Identify which cell holds the provided text, then report its [X, Y] central coordinate. 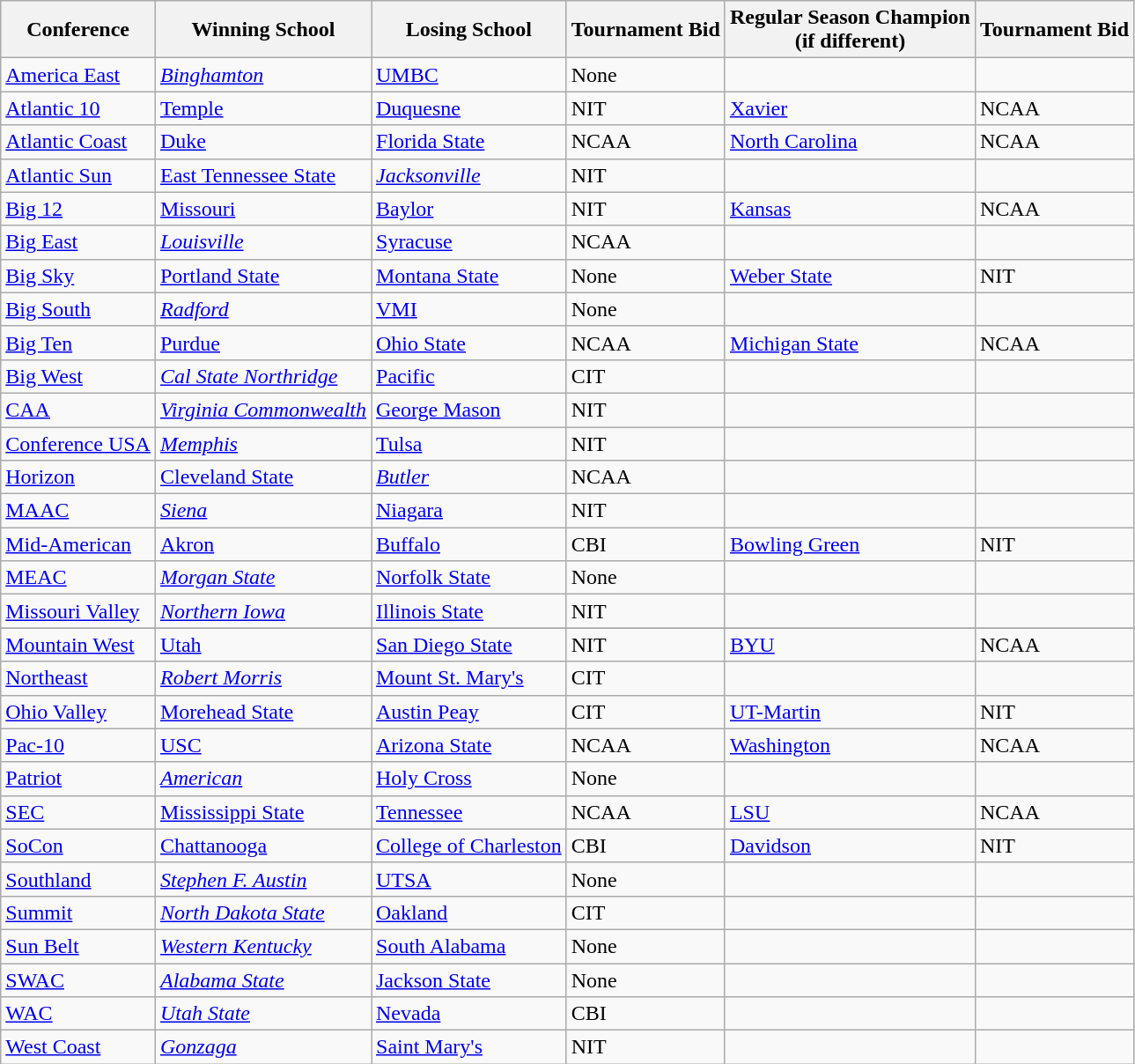
Temple [262, 108]
Saint Mary's [469, 1047]
SWAC [78, 980]
Robert Morris [262, 678]
Western Kentucky [262, 946]
MAAC [78, 511]
UT-Martin [850, 712]
Cleveland State [262, 477]
Bowling Green [850, 544]
Northern Iowa [262, 611]
Louisville [262, 242]
North Dakota State [262, 913]
Jacksonville [469, 175]
Horizon [78, 477]
Tulsa [469, 443]
Michigan State [850, 343]
Akron [262, 544]
Southland [78, 879]
UMBC [469, 75]
Atlantic Sun [78, 175]
Atlantic Coast [78, 142]
Mid-American [78, 544]
Butler [469, 477]
Patriot [78, 779]
East Tennessee State [262, 175]
Nevada [469, 1014]
Arizona State [469, 745]
Gonzaga [262, 1047]
Binghamton [262, 75]
Niagara [469, 511]
Missouri [262, 209]
Morgan State [262, 578]
Ohio State [469, 343]
Holy Cross [469, 779]
Losing School [469, 30]
Austin Peay [469, 712]
Buffalo [469, 544]
Davidson [850, 846]
Winning School [262, 30]
LSU [850, 812]
Morehead State [262, 712]
CAA [78, 410]
Syracuse [469, 242]
Mountain West [78, 645]
Utah [262, 645]
George Mason [469, 410]
Atlantic 10 [78, 108]
Washington [850, 745]
Pacific [469, 376]
Oakland [469, 913]
Weber State [850, 276]
Big 12 [78, 209]
MEAC [78, 578]
SEC [78, 812]
Alabama State [262, 980]
Big Ten [78, 343]
Memphis [262, 443]
Utah State [262, 1014]
Chattanooga [262, 846]
Sun Belt [78, 946]
Northeast [78, 678]
WAC [78, 1014]
Big Sky [78, 276]
Xavier [850, 108]
Tennessee [469, 812]
Illinois State [469, 611]
Florida State [469, 142]
Missouri Valley [78, 611]
Purdue [262, 343]
Big South [78, 309]
Summit [78, 913]
Mississippi State [262, 812]
Radford [262, 309]
Virginia Commonwealth [262, 410]
Cal State Northridge [262, 376]
UTSA [469, 879]
BYU [850, 645]
America East [78, 75]
South Alabama [469, 946]
College of Charleston [469, 846]
Conference USA [78, 443]
Baylor [469, 209]
Conference [78, 30]
Montana State [469, 276]
VMI [469, 309]
Stephen F. Austin [262, 879]
American [262, 779]
USC [262, 745]
Duke [262, 142]
Siena [262, 511]
Pac-10 [78, 745]
Mount St. Mary's [469, 678]
Duquesne [469, 108]
Big East [78, 242]
North Carolina [850, 142]
Portland State [262, 276]
Jackson State [469, 980]
Regular Season Champion(if different) [850, 30]
West Coast [78, 1047]
Big West [78, 376]
Ohio Valley [78, 712]
Norfolk State [469, 578]
SoCon [78, 846]
Kansas [850, 209]
San Diego State [469, 645]
